Pinpoint the cell where the given text exists, returning its (X, Y) midpoint coordinate. 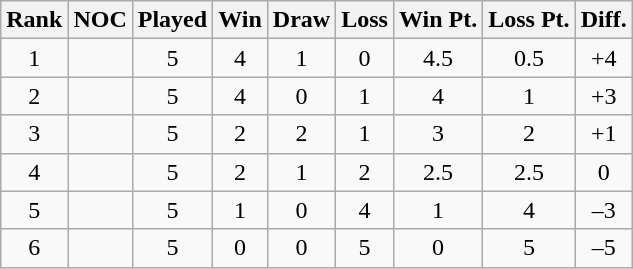
Rank (34, 20)
Diff. (604, 20)
Loss (365, 20)
0.5 (529, 58)
NOC (100, 20)
Draw (301, 20)
–5 (604, 248)
Played (172, 20)
Win Pt. (438, 20)
+1 (604, 134)
–3 (604, 210)
Loss Pt. (529, 20)
Win (240, 20)
4.5 (438, 58)
+4 (604, 58)
6 (34, 248)
+3 (604, 96)
